Determine the (x, y) coordinate at the center of the cell enclosing the given text.  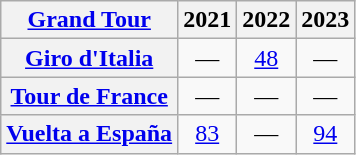
48 (266, 58)
2021 (208, 20)
83 (208, 134)
2022 (266, 20)
Tour de France (90, 96)
2023 (326, 20)
94 (326, 134)
Vuelta a España (90, 134)
Giro d'Italia (90, 58)
Grand Tour (90, 20)
